Identify which cell holds the provided text, then report its (x, y) central coordinate. 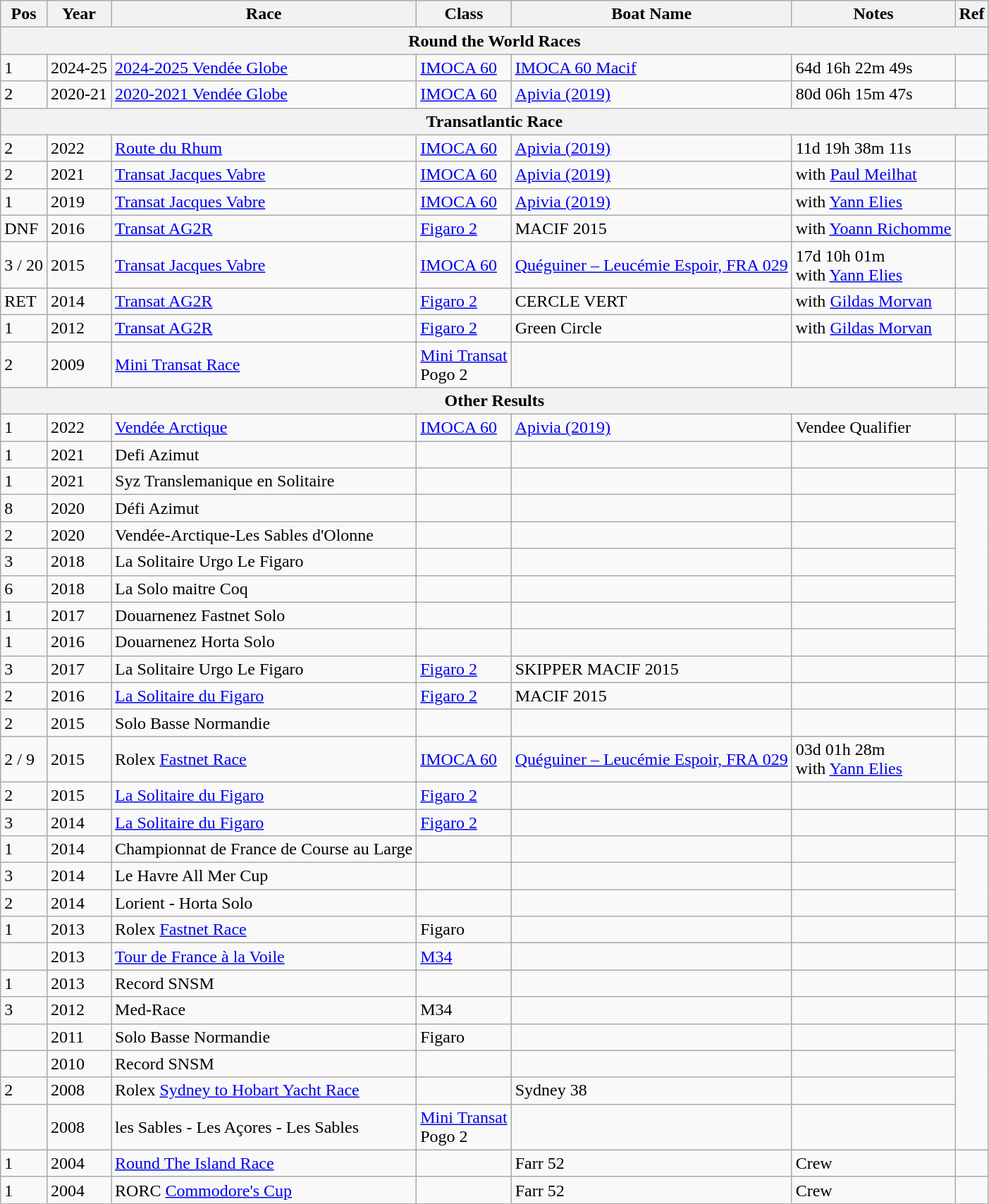
Route du Rhum (264, 148)
80d 06h 15m 47s (873, 94)
Vendée Arctique (264, 428)
64d 16h 22m 49s (873, 68)
RORC Commodore's Cup (264, 1190)
2011 (79, 1037)
2 / 9 (24, 758)
2009 (79, 364)
with Yann Elies (873, 202)
Le Havre All Mer Cup (264, 876)
2010 (79, 1064)
Defi Azimut (264, 455)
Mini Transat Race (264, 364)
17d 10h 01mwith Yann Elies (873, 265)
Round the World Races (495, 41)
Round The Island Race (264, 1163)
2019 (79, 202)
Défi Azimut (264, 508)
2020-21 (79, 94)
Race (264, 14)
Green Circle (651, 328)
with Yoann Richomme (873, 228)
Class (464, 14)
Sydney 38 (651, 1091)
3 / 20 (24, 265)
Vendee Qualifier (873, 428)
Boat Name (651, 14)
Tour de France à la Voile (264, 957)
Douarnenez Fastnet Solo (264, 615)
11d 19h 38m 11s (873, 148)
with Paul Meilhat (873, 175)
DNF (24, 228)
2024-2025 Vendée Globe (264, 68)
2024-25 (79, 68)
Douarnenez Horta Solo (264, 642)
Med-Race (264, 1010)
Lorient - Horta Solo (264, 903)
SKIPPER MACIF 2015 (651, 669)
Pos (24, 14)
Transatlantic Race (495, 121)
Syz Translemanique en Solitaire (264, 481)
03d 01h 28mwith Yann Elies (873, 758)
RET (24, 301)
CERCLE VERT (651, 301)
Year (79, 14)
6 (24, 589)
La Solo maitre Coq (264, 589)
IMOCA 60 Macif (651, 68)
Ref (971, 14)
Vendée-Arctique-Les Sables d'Olonne (264, 535)
8 (24, 508)
Rolex Sydney to Hobart Yacht Race (264, 1091)
Notes (873, 14)
les Sables - Les Açores - Les Sables (264, 1126)
Other Results (495, 401)
Championnat de France de Course au Large (264, 849)
2020-2021 Vendée Globe (264, 94)
